Search for the cell housing the specified text and yield its (X, Y) center coordinate. 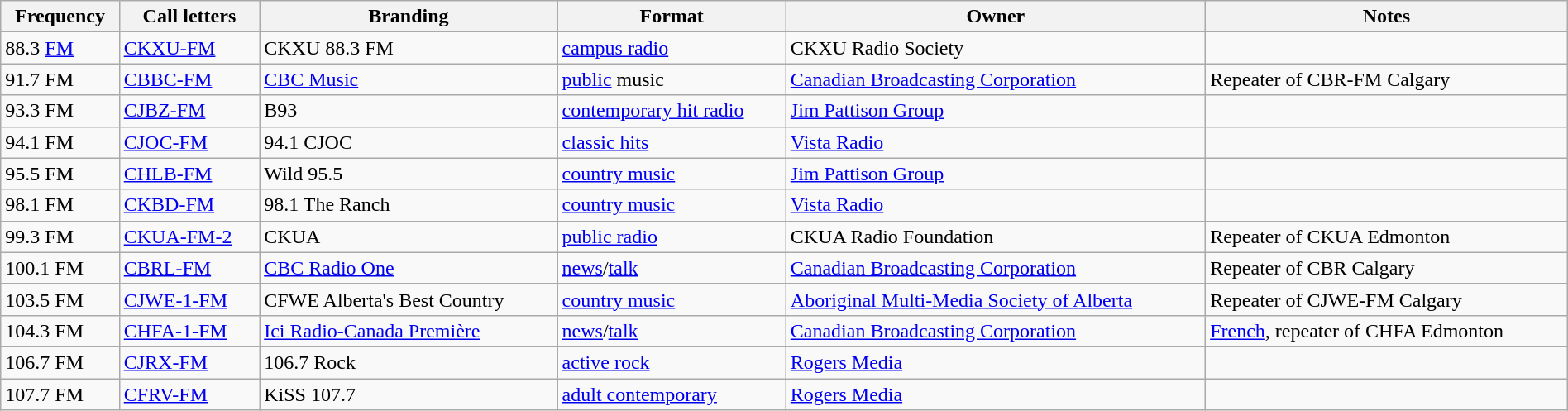
Frequency (60, 17)
99.3 FM (60, 237)
94.1 CJOC (409, 142)
98.1 FM (60, 205)
CJOC-FM (189, 142)
Repeater of CKUA Edmonton (1387, 237)
100.1 FM (60, 268)
CBBC-FM (189, 79)
Ici Radio-Canada Première (409, 331)
public music (672, 79)
CFRV-FM (189, 394)
Repeater of CJWE-FM Calgary (1387, 299)
94.1 FM (60, 142)
CFWE Alberta's Best Country (409, 299)
CKUA-FM-2 (189, 237)
98.1 The Ranch (409, 205)
93.3 FM (60, 111)
CHLB-FM (189, 174)
88.3 FM (60, 48)
106.7 Rock (409, 362)
adult contemporary (672, 394)
CBC Music (409, 79)
CKXU Radio Society (996, 48)
Format (672, 17)
107.7 FM (60, 394)
Repeater of CBR-FM Calgary (1387, 79)
public radio (672, 237)
Owner (996, 17)
CBRL-FM (189, 268)
Wild 95.5 (409, 174)
104.3 FM (60, 331)
106.7 FM (60, 362)
Branding (409, 17)
CKXU-FM (189, 48)
103.5 FM (60, 299)
Notes (1387, 17)
CKUA (409, 237)
classic hits (672, 142)
KiSS 107.7 (409, 394)
91.7 FM (60, 79)
French, repeater of CHFA Edmonton (1387, 331)
contemporary hit radio (672, 111)
active rock (672, 362)
campus radio (672, 48)
CHFA-1-FM (189, 331)
CKXU 88.3 FM (409, 48)
Aboriginal Multi-Media Society of Alberta (996, 299)
B93 (409, 111)
CJWE-1-FM (189, 299)
Call letters (189, 17)
CBC Radio One (409, 268)
Repeater of CBR Calgary (1387, 268)
CKUA Radio Foundation (996, 237)
CJRX-FM (189, 362)
CKBD-FM (189, 205)
CJBZ-FM (189, 111)
95.5 FM (60, 174)
